Extract the (X, Y) coordinate from the center of the cell holding the provided text.  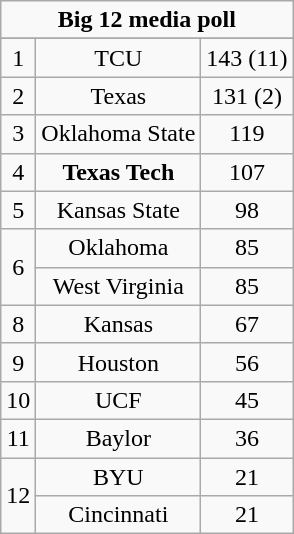
Oklahoma State (118, 134)
2 (18, 96)
56 (247, 362)
Baylor (118, 438)
5 (18, 210)
8 (18, 324)
Big 12 media poll (147, 20)
1 (18, 58)
Texas (118, 96)
Houston (118, 362)
Texas Tech (118, 172)
Kansas State (118, 210)
12 (18, 496)
10 (18, 400)
11 (18, 438)
6 (18, 267)
UCF (118, 400)
BYU (118, 477)
Oklahoma (118, 248)
Kansas (118, 324)
West Virginia (118, 286)
4 (18, 172)
3 (18, 134)
98 (247, 210)
119 (247, 134)
9 (18, 362)
TCU (118, 58)
67 (247, 324)
45 (247, 400)
107 (247, 172)
143 (11) (247, 58)
36 (247, 438)
131 (2) (247, 96)
Cincinnati (118, 515)
